Provide the (X, Y) coordinate of the cell's center where the given text is located.  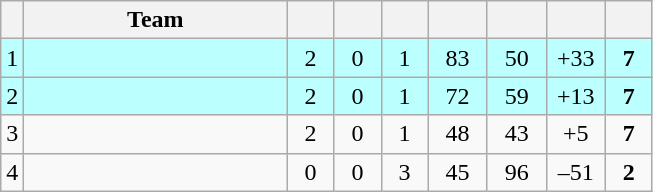
72 (458, 96)
–51 (576, 172)
45 (458, 172)
+13 (576, 96)
48 (458, 134)
Team (156, 20)
+5 (576, 134)
43 (516, 134)
4 (12, 172)
+33 (576, 58)
96 (516, 172)
83 (458, 58)
59 (516, 96)
50 (516, 58)
